Output the [x, y] coordinate of the center of the cell containing the given text.  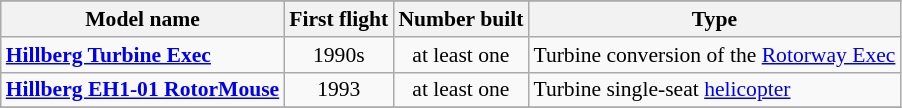
Hillberg Turbine Exec [143, 55]
First flight [338, 19]
1990s [338, 55]
1993 [338, 90]
Type [714, 19]
Hillberg EH1-01 RotorMouse [143, 90]
Turbine conversion of the Rotorway Exec [714, 55]
Model name [143, 19]
Turbine single-seat helicopter [714, 90]
Number built [460, 19]
